Find where the given text appears and provide that cell's center as (X, Y) coordinate. 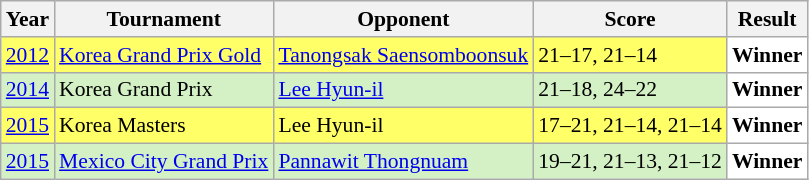
Year (28, 19)
21–18, 24–22 (630, 90)
Korea Grand Prix Gold (164, 55)
19–21, 21–13, 21–12 (630, 162)
Tanongsak Saensomboonsuk (403, 55)
Score (630, 19)
2014 (28, 90)
Mexico City Grand Prix (164, 162)
Result (768, 19)
21–17, 21–14 (630, 55)
Korea Grand Prix (164, 90)
2012 (28, 55)
Opponent (403, 19)
Pannawit Thongnuam (403, 162)
Korea Masters (164, 126)
17–21, 21–14, 21–14 (630, 126)
Tournament (164, 19)
